Scan for the cell matching the given text and deliver its [x, y] coordinate at center. 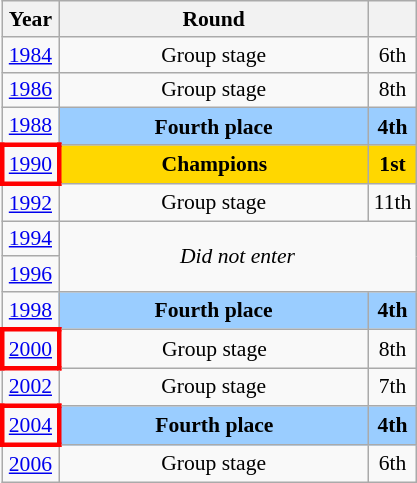
2002 [30, 388]
2004 [30, 426]
1996 [30, 275]
2006 [30, 464]
1st [393, 164]
Did not enter [238, 256]
Year [30, 19]
7th [393, 388]
1990 [30, 164]
Champions [214, 164]
1988 [30, 126]
11th [393, 202]
1992 [30, 202]
Round [214, 19]
1994 [30, 239]
1998 [30, 310]
1986 [30, 90]
2000 [30, 348]
1984 [30, 55]
